Locate the cell with the specified text and output its (x, y) center coordinate. 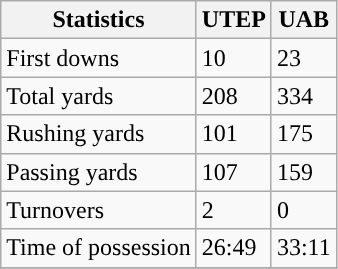
0 (304, 210)
101 (234, 134)
Total yards (99, 96)
159 (304, 172)
Passing yards (99, 172)
10 (234, 58)
Turnovers (99, 210)
Statistics (99, 20)
334 (304, 96)
107 (234, 172)
26:49 (234, 248)
UTEP (234, 20)
33:11 (304, 248)
175 (304, 134)
23 (304, 58)
UAB (304, 20)
Rushing yards (99, 134)
First downs (99, 58)
2 (234, 210)
208 (234, 96)
Time of possession (99, 248)
